Return the (X, Y) coordinate for the center point of the cell that contains the specified text.  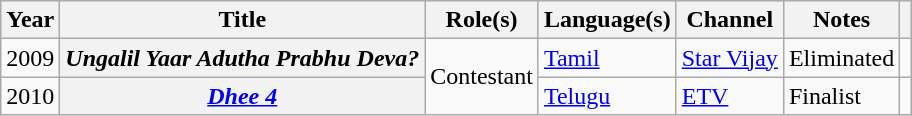
Title (242, 20)
Language(s) (607, 20)
2010 (30, 96)
Dhee 4 (242, 96)
Tamil (607, 58)
Contestant (482, 77)
Year (30, 20)
Eliminated (841, 58)
Ungalil Yaar Adutha Prabhu Deva? (242, 58)
ETV (730, 96)
Star Vijay (730, 58)
Finalist (841, 96)
2009 (30, 58)
Telugu (607, 96)
Notes (841, 20)
Role(s) (482, 20)
Channel (730, 20)
